Provide the (X, Y) coordinate of the cell's center where the given text is located.  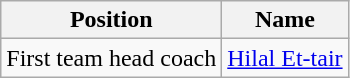
First team head coach (112, 58)
Hilal Et-tair (285, 58)
Position (112, 20)
Name (285, 20)
